Locate the cell with the specified text and output its [X, Y] center coordinate. 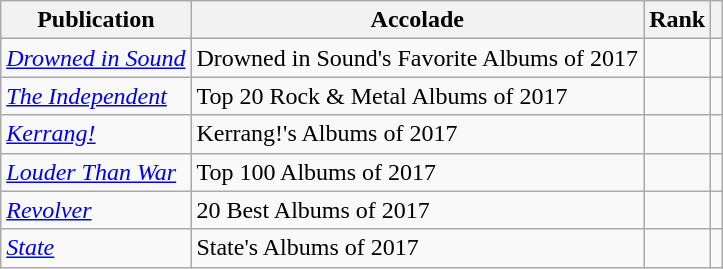
Louder Than War [96, 172]
Drowned in Sound's Favorite Albums of 2017 [418, 58]
Kerrang!'s Albums of 2017 [418, 134]
Accolade [418, 20]
Rank [678, 20]
State's Albums of 2017 [418, 248]
Top 100 Albums of 2017 [418, 172]
State [96, 248]
Revolver [96, 210]
The Independent [96, 96]
Publication [96, 20]
Top 20 Rock & Metal Albums of 2017 [418, 96]
Drowned in Sound [96, 58]
20 Best Albums of 2017 [418, 210]
Kerrang! [96, 134]
